Provide the (X, Y) coordinate of the cell's center where the given text is located.  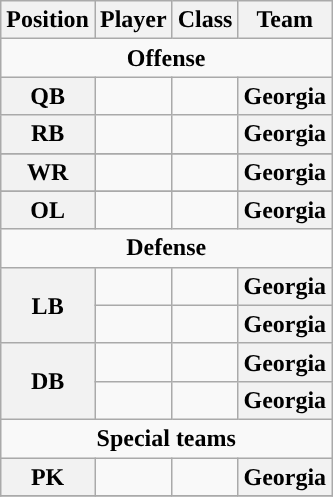
Special teams (166, 438)
Player (133, 20)
PK (48, 477)
WR (48, 172)
Class (205, 20)
Defense (166, 248)
DB (48, 381)
Position (48, 20)
Team (285, 20)
QB (48, 96)
Offense (166, 58)
OL (48, 210)
RB (48, 134)
LB (48, 305)
